For the text-containing cell, return its midpoint in [x, y] coordinate format. 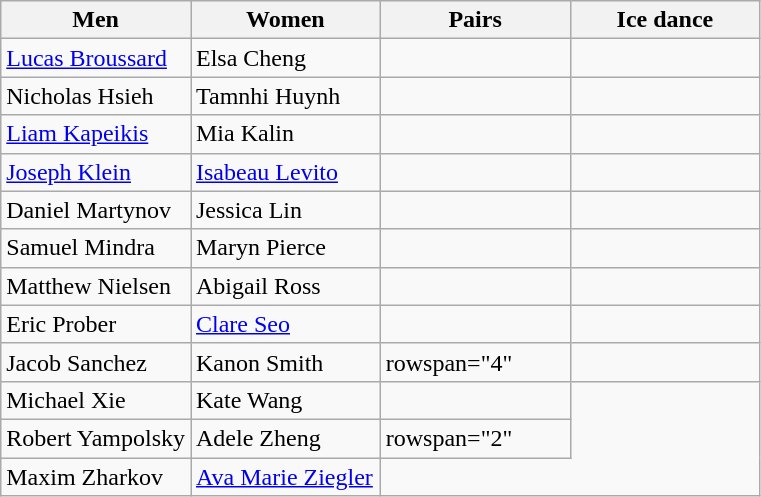
Adele Zheng [285, 438]
Women [285, 20]
Pairs [475, 20]
Samuel Mindra [96, 248]
Maryn Pierce [285, 248]
Kate Wang [285, 400]
Mia Kalin [285, 134]
Jacob Sanchez [96, 362]
Jessica Lin [285, 210]
Michael Xie [96, 400]
Abigail Ross [285, 286]
Joseph Klein [96, 172]
Men [96, 20]
Matthew Nielsen [96, 286]
Daniel Martynov [96, 210]
Isabeau Levito [285, 172]
Tamnhi Huynh [285, 96]
rowspan="2" [475, 438]
Maxim Zharkov [96, 477]
Ava Marie Ziegler [285, 477]
Liam Kapeikis [96, 134]
Nicholas Hsieh [96, 96]
Robert Yampolsky [96, 438]
Clare Seo [285, 324]
Elsa Cheng [285, 58]
Ice dance [665, 20]
Eric Prober [96, 324]
Kanon Smith [285, 362]
rowspan="4" [475, 362]
Lucas Broussard [96, 58]
